Return the (x, y) coordinate for the center point of the cell that contains the specified text.  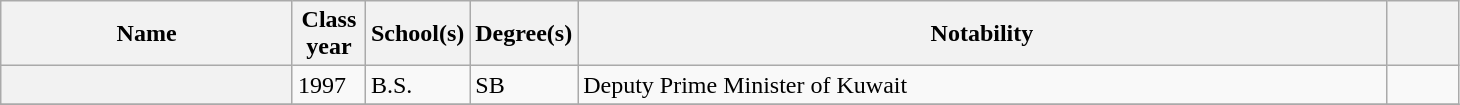
School(s) (417, 34)
Name (147, 34)
Notability (982, 34)
Deputy Prime Minister of Kuwait (982, 85)
1997 (328, 85)
B.S. (417, 85)
Class year (328, 34)
SB (524, 85)
Degree(s) (524, 34)
